From the cell containing the given text, extract its center point as [x, y] coordinate. 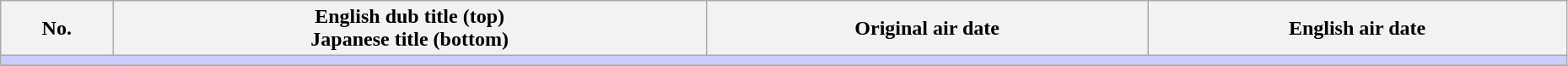
English dub title (top)Japanese title (bottom) [410, 29]
Original air date [928, 29]
No. [57, 29]
English air date [1358, 29]
